Capture the cell that displays the provided text and extract its (x, y) central coordinate. 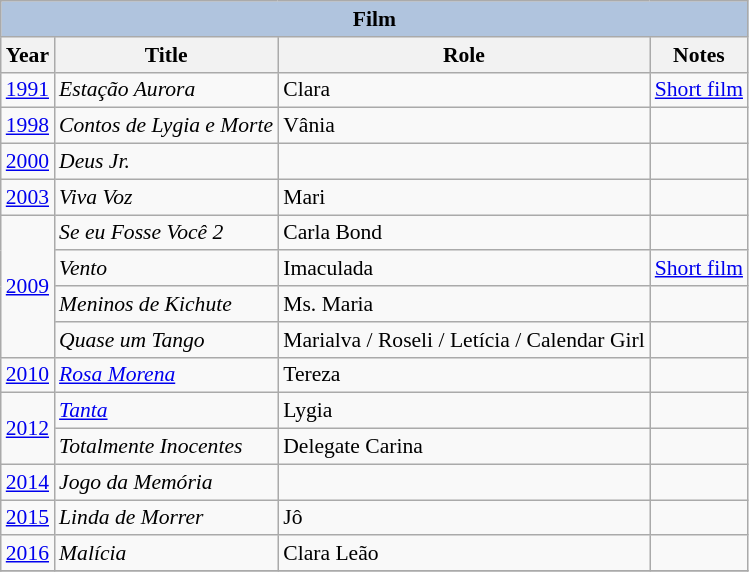
Se eu Fosse Você 2 (166, 233)
Vânia (464, 126)
Title (166, 55)
Viva Voz (166, 197)
Marialva / Roseli / Letícia / Calendar Girl (464, 340)
Contos de Lygia e Morte (166, 126)
2016 (28, 554)
Malícia (166, 554)
Meninos de Kichute (166, 304)
Role (464, 55)
Mari (464, 197)
2009 (28, 286)
Clara (464, 90)
Quase um Tango (166, 340)
2015 (28, 518)
Tanta (166, 411)
Totalmente Inocentes (166, 447)
Carla Bond (464, 233)
2012 (28, 428)
Delegate Carina (464, 447)
1991 (28, 90)
2003 (28, 197)
Jogo da Memória (166, 482)
Jô (464, 518)
2014 (28, 482)
1998 (28, 126)
Year (28, 55)
Rosa Morena (166, 375)
2010 (28, 375)
Film (374, 19)
Deus Jr. (166, 162)
Linda de Morrer (166, 518)
Clara Leão (464, 554)
Ms. Maria (464, 304)
Notes (699, 55)
Lygia (464, 411)
Tereza (464, 375)
2000 (28, 162)
Estação Aurora (166, 90)
Imaculada (464, 269)
Vento (166, 269)
